Detect which cell encompasses the target text, then output its (X, Y) center coordinate. 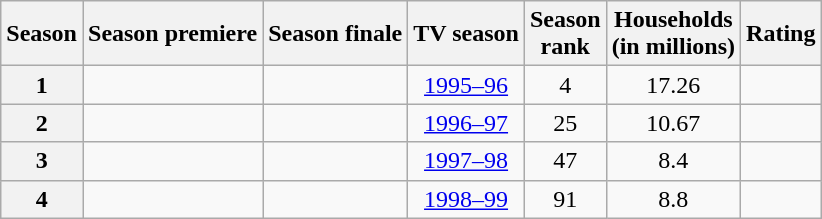
1 (42, 85)
Households(in millions) (673, 34)
17.26 (673, 85)
Season finale (336, 34)
Rating (781, 34)
Season (42, 34)
1998–99 (466, 199)
8.4 (673, 161)
1996–97 (466, 123)
10.67 (673, 123)
25 (565, 123)
1997–98 (466, 161)
Seasonrank (565, 34)
8.8 (673, 199)
91 (565, 199)
Season premiere (172, 34)
TV season (466, 34)
47 (565, 161)
1995–96 (466, 85)
2 (42, 123)
3 (42, 161)
